Determine the (X, Y) coordinate at the center of the cell enclosing the given text.  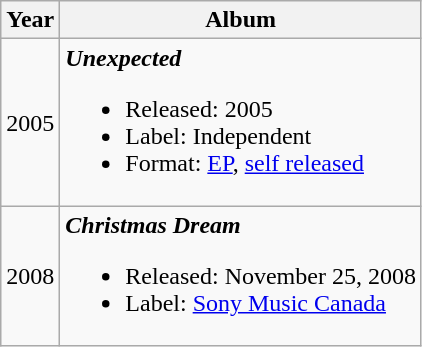
UnexpectedReleased: 2005Label: IndependentFormat: EP, self released (241, 122)
Year (30, 20)
Album (241, 20)
2005 (30, 122)
2008 (30, 276)
Christmas DreamReleased: November 25, 2008Label: Sony Music Canada (241, 276)
